Detect which cell encompasses the target text, then output its (x, y) center coordinate. 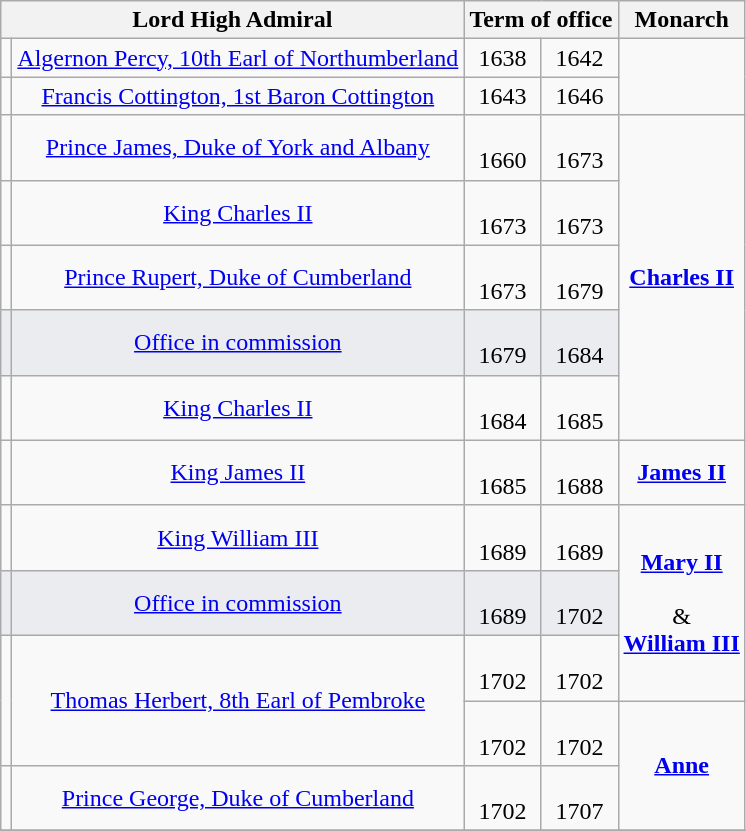
1642 (580, 58)
Algernon Percy, 10th Earl of Northumberland (238, 58)
1707 (580, 798)
Prince George, Duke of Cumberland (238, 798)
King William III (238, 538)
Mary II&William III (682, 602)
Monarch (682, 20)
1646 (580, 96)
Francis Cottington, 1st Baron Cottington (238, 96)
James II (682, 472)
1643 (502, 96)
Term of office (541, 20)
1638 (502, 58)
1660 (502, 148)
Thomas Herbert, 8th Earl of Pembroke (238, 700)
Prince James, Duke of York and Albany (238, 148)
Lord High Admiral (232, 20)
Prince Rupert, Duke of Cumberland (238, 278)
King James II (238, 472)
Anne (682, 765)
Charles II (682, 278)
1688 (580, 472)
